From the cell containing the given text, extract its center point as (x, y) coordinate. 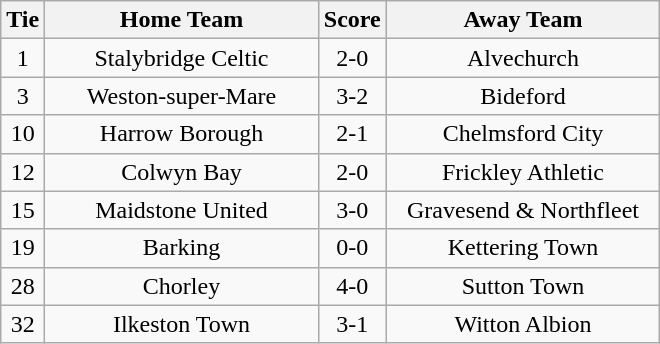
4-0 (352, 286)
Stalybridge Celtic (182, 58)
10 (23, 134)
32 (23, 324)
Harrow Borough (182, 134)
28 (23, 286)
Maidstone United (182, 210)
Ilkeston Town (182, 324)
Weston-super-Mare (182, 96)
Gravesend & Northfleet (523, 210)
Witton Albion (523, 324)
Bideford (523, 96)
Score (352, 20)
Home Team (182, 20)
Chelmsford City (523, 134)
Frickley Athletic (523, 172)
0-0 (352, 248)
3-1 (352, 324)
3 (23, 96)
Barking (182, 248)
15 (23, 210)
3-0 (352, 210)
Sutton Town (523, 286)
2-1 (352, 134)
Colwyn Bay (182, 172)
Away Team (523, 20)
12 (23, 172)
3-2 (352, 96)
Chorley (182, 286)
Kettering Town (523, 248)
19 (23, 248)
Tie (23, 20)
Alvechurch (523, 58)
1 (23, 58)
